Identify which cell holds the provided text, then report its [x, y] central coordinate. 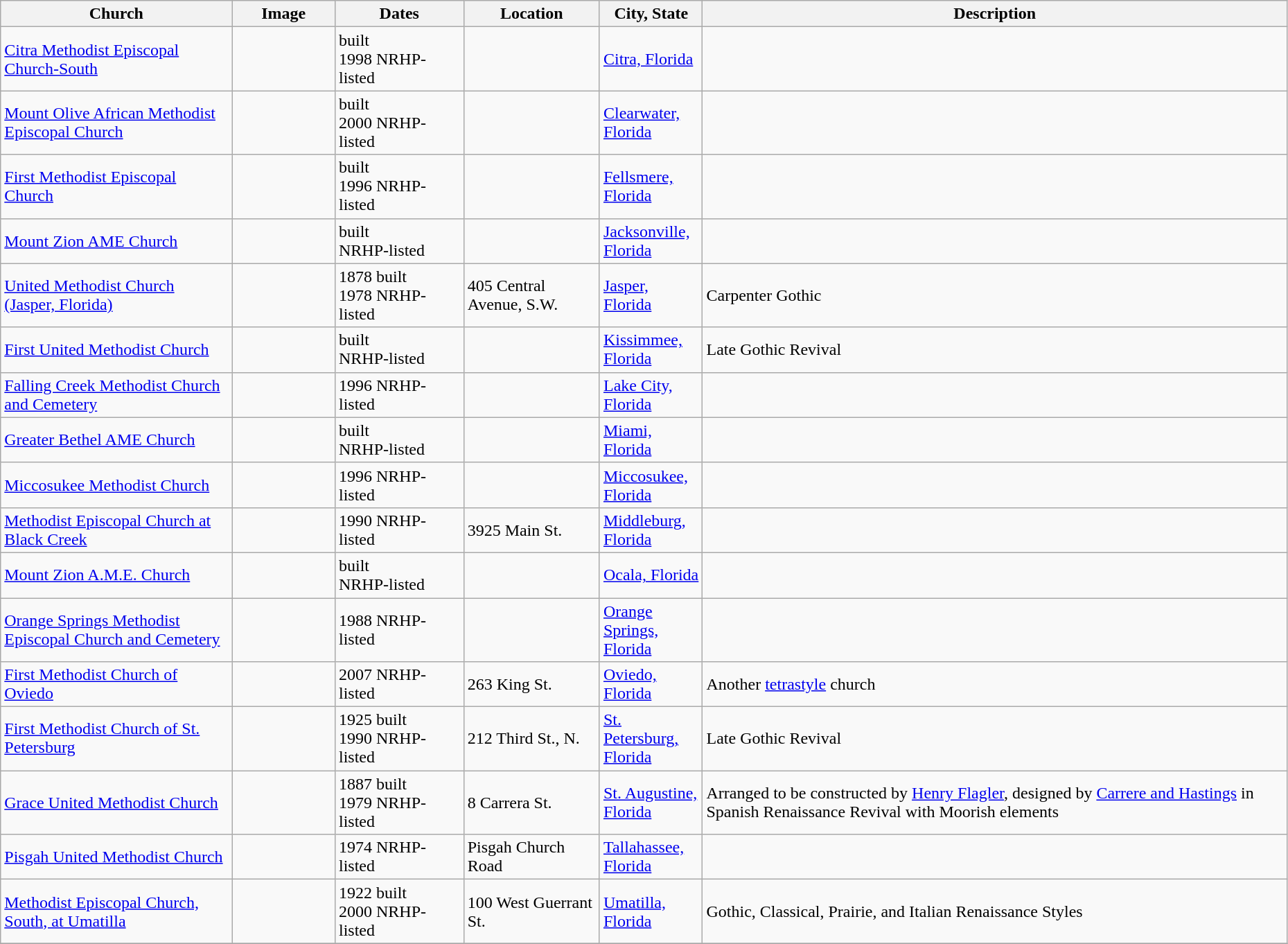
Another tetrastyle church [995, 685]
built1998 NRHP-listed [399, 59]
Miccosukee, Florida [651, 485]
Jacksonville, Florida [651, 241]
built1996 NRHP-listed [399, 186]
built2000 NRHP-listed [399, 123]
2007 NRHP-listed [399, 685]
Orange Springs Methodist Episcopal Church and Cemetery [116, 629]
Location [531, 14]
First Methodist Episcopal Church [116, 186]
212 Third St., N. [531, 739]
1925 built1990 NRHP-listed [399, 739]
Image [284, 14]
1922 built2000 NRHP-listed [399, 911]
Orange Springs, Florida [651, 629]
Citra, Florida [651, 59]
St. Petersburg, Florida [651, 739]
Fellsmere, Florida [651, 186]
Citra Methodist Episcopal Church-South [116, 59]
Description [995, 14]
Greater Bethel AME Church [116, 439]
Gothic, Classical, Prairie, and Italian Renaissance Styles [995, 911]
Miccosukee Methodist Church [116, 485]
405 Central Avenue, S.W. [531, 295]
8 Carrera St. [531, 803]
263 King St. [531, 685]
Miami, Florida [651, 439]
Carpenter Gothic [995, 295]
1988 NRHP-listed [399, 629]
Methodist Episcopal Church, South, at Umatilla [116, 911]
1974 NRHP-listed [399, 857]
Kissimmee, Florida [651, 349]
Mount Zion A.M.E. Church [116, 575]
Oviedo, Florida [651, 685]
3925 Main St. [531, 530]
100 West Guerrant St. [531, 911]
1878 built1978 NRHP-listed [399, 295]
Pisgah Church Road [531, 857]
Mount Olive African Methodist Episcopal Church [116, 123]
Clearwater, Florida [651, 123]
Arranged to be constructed by Henry Flagler, designed by Carrere and Hastings in Spanish Renaissance Revival with Moorish elements [995, 803]
Grace United Methodist Church [116, 803]
First United Methodist Church [116, 349]
Mount Zion AME Church [116, 241]
Pisgah United Methodist Church [116, 857]
Tallahassee, Florida [651, 857]
Umatilla, Florida [651, 911]
Church [116, 14]
Middleburg, Florida [651, 530]
Dates [399, 14]
City, State [651, 14]
First Methodist Church of St. Petersburg [116, 739]
First Methodist Church of Oviedo [116, 685]
Methodist Episcopal Church at Black Creek [116, 530]
1887 built1979 NRHP-listed [399, 803]
Ocala, Florida [651, 575]
1990 NRHP-listed [399, 530]
St. Augustine, Florida [651, 803]
Jasper, Florida [651, 295]
United Methodist Church (Jasper, Florida) [116, 295]
Falling Creek Methodist Church and Cemetery [116, 395]
Lake City, Florida [651, 395]
